Locate the cell with the specified text and output its (X, Y) center coordinate. 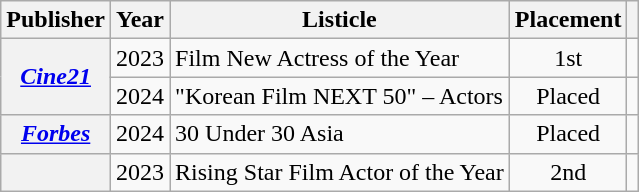
Rising Star Film Actor of the Year (340, 172)
Placement (568, 20)
Publisher (56, 20)
Film New Actress of the Year (340, 58)
30 Under 30 Asia (340, 134)
Cine21 (56, 77)
Year (140, 20)
Forbes (56, 134)
2nd (568, 172)
1st (568, 58)
Listicle (340, 20)
"Korean Film NEXT 50" – Actors (340, 96)
